Determine the [x, y] coordinate at the center of the cell enclosing the given text.  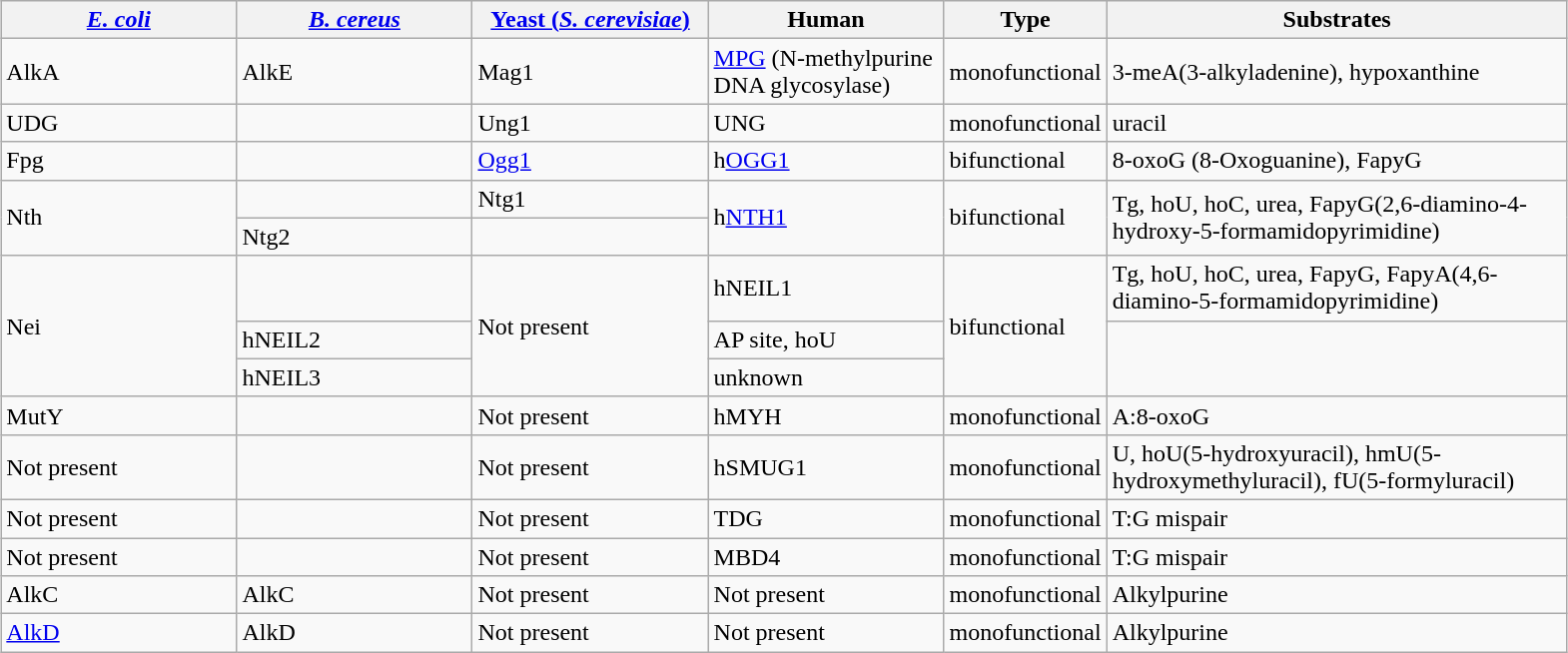
Yeast (S. cerevisiae) [590, 20]
Ung1 [590, 123]
uracil [1336, 123]
Nei [119, 326]
Ntg1 [590, 199]
8-oxoG (8-Oxoguanine), FapyG [1336, 161]
Fpg [119, 161]
TDG [826, 518]
hNEIL3 [355, 377]
MPG (N-methylpurine DNA glycosylase) [826, 72]
Mag1 [590, 72]
hNTH1 [826, 218]
Tg, hoU, hoC, urea, FapyG(2,6-diamino-4-hydroxy-5-formamidopyrimidine) [1336, 218]
Ogg1 [590, 161]
Human [826, 20]
B. cereus [355, 20]
hOGG1 [826, 161]
Type [1025, 20]
hSMUG1 [826, 467]
unknown [826, 377]
MBD4 [826, 556]
AlkA [119, 72]
Nth [119, 218]
3-meA(3-alkyladenine), hypoxanthine [1336, 72]
Ntg2 [355, 237]
Substrates [1336, 20]
A:8-oxoG [1336, 415]
AP site, hoU [826, 339]
hNEIL1 [826, 288]
E. coli [119, 20]
hNEIL2 [355, 339]
U, hoU(5-hydroxyuracil), hmU(5-hydroxymethyluracil), fU(5-formyluracil) [1336, 467]
AlkE [355, 72]
UDG [119, 123]
UNG [826, 123]
Tg, hoU, hoC, urea, FapyG, FapyA(4,6-diamino-5-formamidopyrimidine) [1336, 288]
MutY [119, 415]
hMYH [826, 415]
